Capture the cell that displays the provided text and extract its [X, Y] central coordinate. 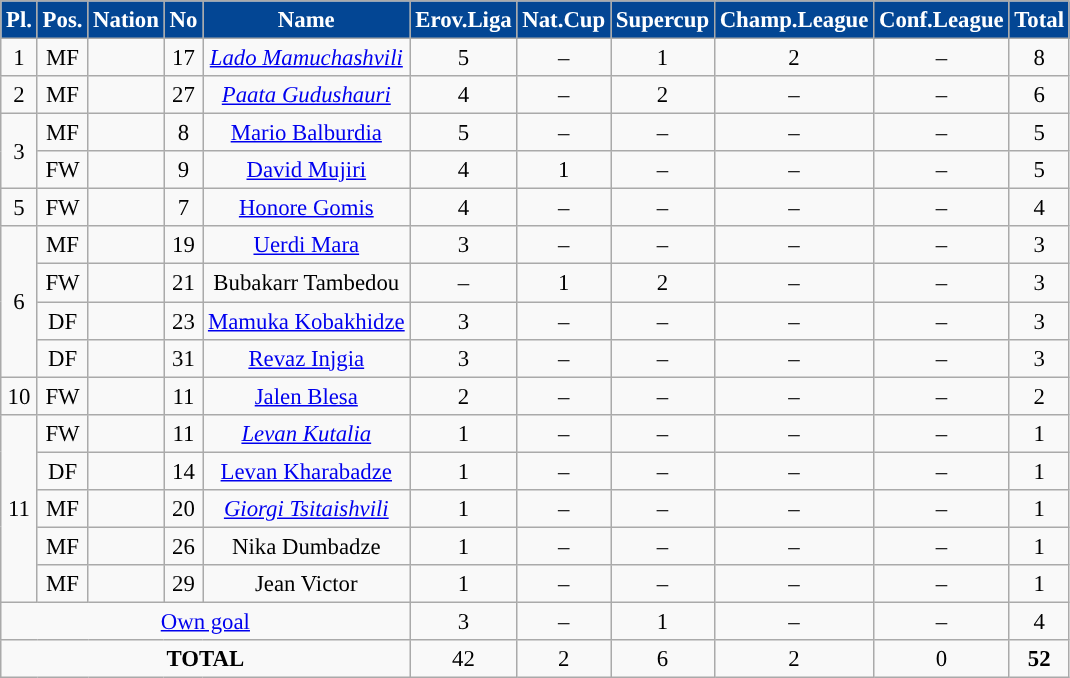
Giorgi Tsitaishvili [306, 509]
Levan Kharabadze [306, 471]
Champ.League [794, 20]
Jalen Blesa [306, 396]
Mamuka Kobakhidze [306, 321]
Nat.Cup [564, 20]
TOTAL [206, 659]
21 [183, 283]
Revaz Injgia [306, 358]
David Mujiri [306, 170]
9 [183, 170]
Nika Dumbadze [306, 546]
Supercup [662, 20]
Uerdi Mara [306, 245]
Name [306, 20]
Conf.League [942, 20]
20 [183, 509]
10 [20, 396]
23 [183, 321]
Mario Balburdia [306, 133]
31 [183, 358]
29 [183, 584]
Erov.Liga [464, 20]
Bubakarr Tambedou [306, 283]
Own goal [206, 621]
Pos. [62, 20]
17 [183, 58]
Total [1039, 20]
19 [183, 245]
Pl. [20, 20]
7 [183, 208]
Jean Victor [306, 584]
26 [183, 546]
14 [183, 471]
42 [464, 659]
Lado Mamuchashvili [306, 58]
No [183, 20]
27 [183, 95]
52 [1039, 659]
Levan Kutalia [306, 433]
Honore Gomis [306, 208]
0 [942, 659]
Paata Gudushauri [306, 95]
Nation [126, 20]
